For the text-containing cell, return its midpoint in (x, y) coordinate format. 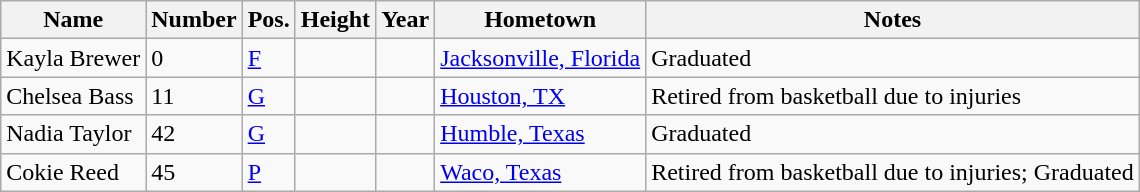
Height (335, 20)
Retired from basketball due to injuries; Graduated (893, 172)
11 (194, 96)
45 (194, 172)
Hometown (540, 20)
Retired from basketball due to injuries (893, 96)
P (268, 172)
Cokie Reed (74, 172)
Kayla Brewer (74, 58)
42 (194, 134)
Jacksonville, Florida (540, 58)
Pos. (268, 20)
Waco, Texas (540, 172)
Name (74, 20)
Houston, TX (540, 96)
0 (194, 58)
Number (194, 20)
Humble, Texas (540, 134)
F (268, 58)
Nadia Taylor (74, 134)
Year (406, 20)
Chelsea Bass (74, 96)
Notes (893, 20)
